Pinpoint the cell where the given text exists, returning its (X, Y) midpoint coordinate. 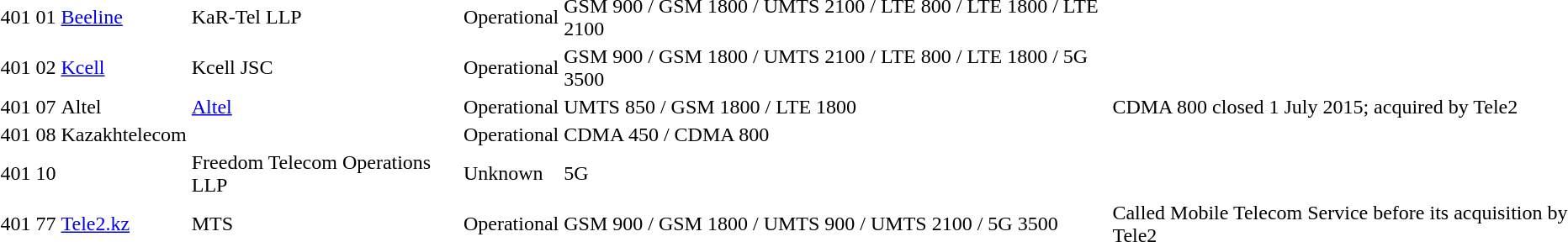
07 (45, 107)
Kazakhtelecom (124, 134)
Unknown (511, 173)
Freedom Telecom Operations LLP (325, 173)
CDMA 450 / CDMA 800 (836, 134)
GSM 900 / GSM 1800 / UMTS 2100 / LTE 800 / LTE 1800 / 5G 3500 (836, 67)
10 (45, 173)
Kcell (124, 67)
5G (836, 173)
Kcell JSC (325, 67)
08 (45, 134)
UMTS 850 / GSM 1800 / LTE 1800 (836, 107)
02 (45, 67)
